Extract the [x, y] coordinate from the center of the cell holding the provided text.  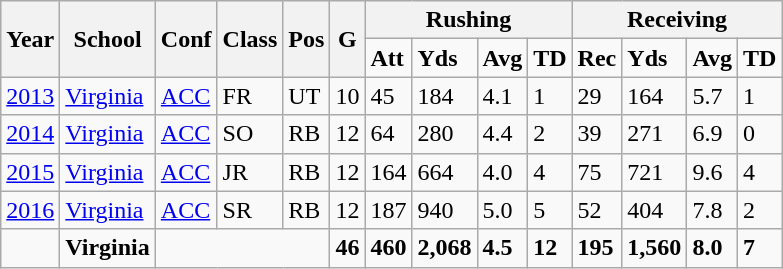
4.1 [502, 96]
Pos [306, 39]
UT [306, 96]
8.0 [712, 248]
5 [550, 210]
5.7 [712, 96]
7 [759, 248]
940 [444, 210]
75 [597, 172]
0 [759, 134]
195 [597, 248]
187 [388, 210]
SR [250, 210]
271 [654, 134]
29 [597, 96]
School [108, 39]
Rec [597, 58]
7.8 [712, 210]
2,068 [444, 248]
G [348, 39]
10 [348, 96]
4.0 [502, 172]
2014 [30, 134]
6.9 [712, 134]
404 [654, 210]
39 [597, 134]
1,560 [654, 248]
460 [388, 248]
64 [388, 134]
184 [444, 96]
5.0 [502, 210]
Class [250, 39]
Receiving [677, 20]
4.5 [502, 248]
664 [444, 172]
Conf [186, 39]
280 [444, 134]
Year [30, 39]
2015 [30, 172]
45 [388, 96]
46 [348, 248]
JR [250, 172]
721 [654, 172]
Rushing [468, 20]
FR [250, 96]
SO [250, 134]
4.4 [502, 134]
Att [388, 58]
2013 [30, 96]
52 [597, 210]
9.6 [712, 172]
2016 [30, 210]
